Find where the given text appears and provide that cell's center as [X, Y] coordinate. 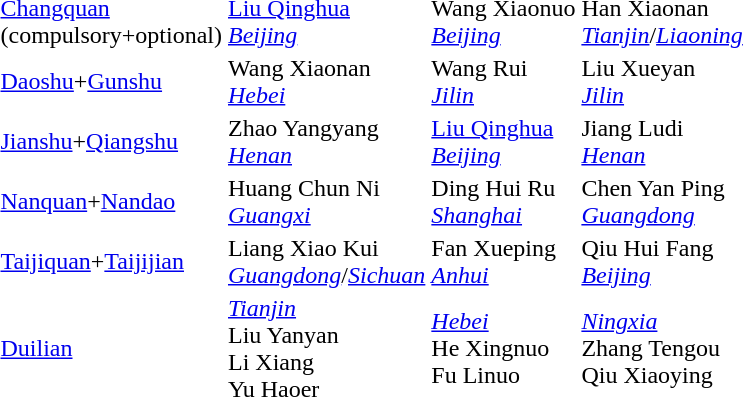
Huang Chun NiGuangxi [327, 202]
Zhao YangyangHenan [327, 142]
Wang RuiJilin [504, 82]
Fan XuepingAnhui [504, 262]
Wang XiaonanHebei [327, 82]
Liang Xiao KuiGuangdong/Sichuan [327, 262]
Ding Hui RuShanghai [504, 202]
Liu QinghuaBeijing [504, 142]
